Return the [X, Y] coordinate for the center point of the cell that contains the specified text.  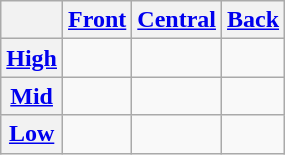
Low [32, 134]
Front [98, 20]
Central [177, 20]
Mid [32, 96]
Back [254, 20]
High [32, 58]
